Scan for the cell matching the given text and deliver its (X, Y) coordinate at center. 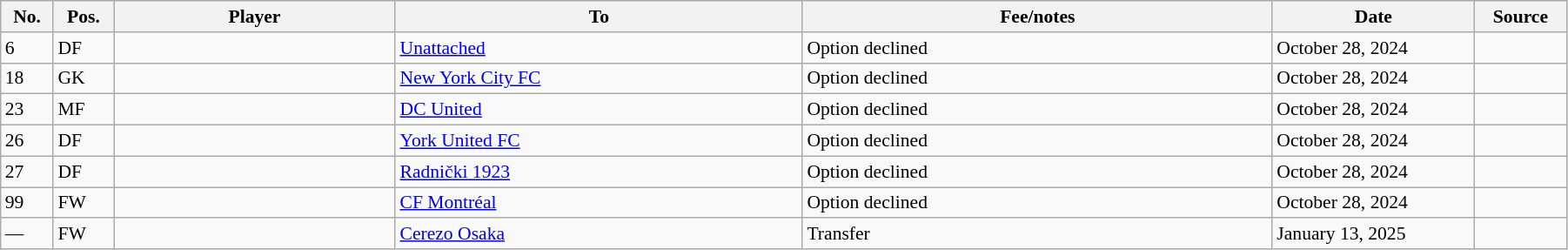
No. (28, 17)
CF Montréal (599, 203)
Radnički 1923 (599, 172)
Date (1373, 17)
Pos. (84, 17)
23 (28, 110)
— (28, 234)
18 (28, 78)
MF (84, 110)
Source (1520, 17)
6 (28, 48)
Player (255, 17)
York United FC (599, 141)
Unattached (599, 48)
To (599, 17)
Fee/notes (1037, 17)
Cerezo Osaka (599, 234)
DC United (599, 110)
99 (28, 203)
New York City FC (599, 78)
January 13, 2025 (1373, 234)
Transfer (1037, 234)
26 (28, 141)
GK (84, 78)
27 (28, 172)
